Identify which cell holds the provided text, then report its [X, Y] central coordinate. 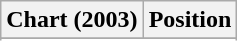
Chart (2003) [72, 20]
Position [190, 20]
